Return the [x, y] coordinate for the center point of the cell that contains the specified text.  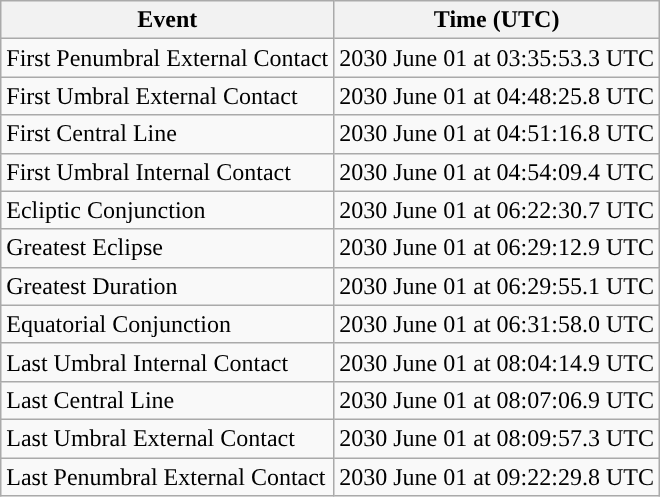
2030 June 01 at 08:07:06.9 UTC [497, 400]
First Umbral External Contact [168, 96]
Last Umbral Internal Contact [168, 362]
Ecliptic Conjunction [168, 210]
First Penumbral External Contact [168, 58]
Last Penumbral External Contact [168, 477]
2030 June 01 at 03:35:53.3 UTC [497, 58]
2030 June 01 at 04:51:16.8 UTC [497, 134]
First Umbral Internal Contact [168, 172]
2030 June 01 at 08:04:14.9 UTC [497, 362]
Last Umbral External Contact [168, 438]
Equatorial Conjunction [168, 324]
2030 June 01 at 09:22:29.8 UTC [497, 477]
2030 June 01 at 06:29:55.1 UTC [497, 286]
2030 June 01 at 06:31:58.0 UTC [497, 324]
Time (UTC) [497, 20]
Event [168, 20]
2030 June 01 at 08:09:57.3 UTC [497, 438]
2030 June 01 at 06:29:12.9 UTC [497, 248]
2030 June 01 at 04:48:25.8 UTC [497, 96]
First Central Line [168, 134]
Last Central Line [168, 400]
Greatest Eclipse [168, 248]
Greatest Duration [168, 286]
2030 June 01 at 06:22:30.7 UTC [497, 210]
2030 June 01 at 04:54:09.4 UTC [497, 172]
